Scan for the cell matching the given text and deliver its (X, Y) coordinate at center. 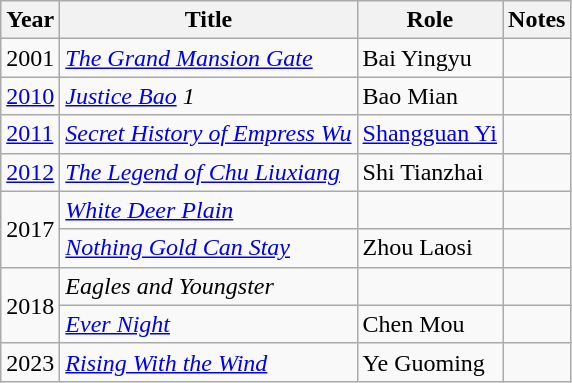
Eagles and Youngster (208, 286)
Bai Yingyu (430, 58)
2001 (30, 58)
Ever Night (208, 324)
White Deer Plain (208, 210)
Role (430, 20)
Ye Guoming (430, 362)
Rising With the Wind (208, 362)
Zhou Laosi (430, 248)
2017 (30, 229)
Shi Tianzhai (430, 172)
2023 (30, 362)
Bao Mian (430, 96)
2018 (30, 305)
2010 (30, 96)
Year (30, 20)
2012 (30, 172)
The Legend of Chu Liuxiang (208, 172)
Notes (537, 20)
Secret History of Empress Wu (208, 134)
2011 (30, 134)
Shangguan Yi (430, 134)
Nothing Gold Can Stay (208, 248)
Justice Bao 1 (208, 96)
The Grand Mansion Gate (208, 58)
Title (208, 20)
Chen Mou (430, 324)
